Capture the cell that displays the provided text and extract its [x, y] central coordinate. 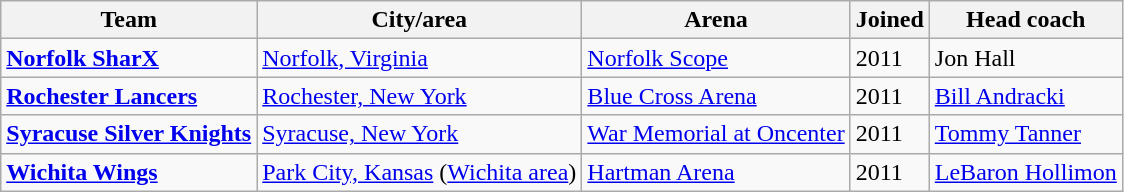
Norfolk, Virginia [420, 58]
Blue Cross Arena [716, 96]
Norfolk SharX [129, 58]
LeBaron Hollimon [1026, 172]
Arena [716, 20]
Rochester Lancers [129, 96]
Rochester, New York [420, 96]
City/area [420, 20]
Park City, Kansas (Wichita area) [420, 172]
Syracuse Silver Knights [129, 134]
Joined [890, 20]
Tommy Tanner [1026, 134]
Hartman Arena [716, 172]
Norfolk Scope [716, 58]
War Memorial at Oncenter [716, 134]
Wichita Wings [129, 172]
Jon Hall [1026, 58]
Syracuse, New York [420, 134]
Team [129, 20]
Bill Andracki [1026, 96]
Head coach [1026, 20]
